Extract the (x, y) coordinate from the center of the cell holding the provided text.  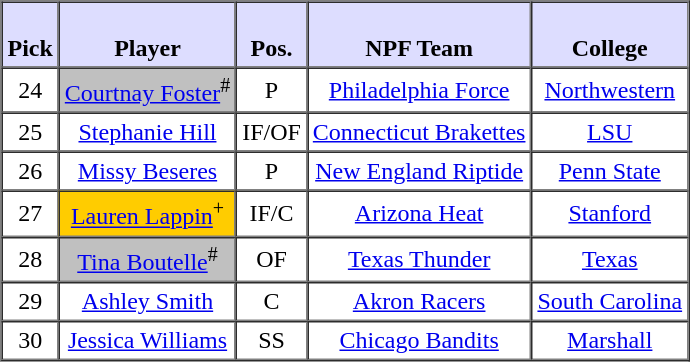
Arizona Heat (420, 214)
Akron Racers (420, 302)
Missy Beseres (148, 172)
LSU (610, 132)
SS (272, 340)
Texas Thunder (420, 258)
Courtnay Foster# (148, 90)
28 (30, 258)
Marshall (610, 340)
30 (30, 340)
Northwestern (610, 90)
IF/C (272, 214)
24 (30, 90)
IF/OF (272, 132)
Pos. (272, 35)
New England Riptide (420, 172)
South Carolina (610, 302)
Lauren Lappin+ (148, 214)
Texas (610, 258)
Jessica Williams (148, 340)
Penn State (610, 172)
Stephanie Hill (148, 132)
29 (30, 302)
Player (148, 35)
Pick (30, 35)
Connecticut Brakettes (420, 132)
NPF Team (420, 35)
Stanford (610, 214)
College (610, 35)
Chicago Bandits (420, 340)
26 (30, 172)
C (272, 302)
25 (30, 132)
Ashley Smith (148, 302)
OF (272, 258)
27 (30, 214)
Tina Boutelle# (148, 258)
Philadelphia Force (420, 90)
